Scan for the cell matching the given text and deliver its (X, Y) coordinate at center. 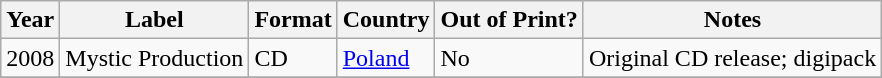
Year (30, 20)
Out of Print? (509, 20)
Poland (386, 58)
Mystic Production (154, 58)
No (509, 58)
Original CD release; digipack (732, 58)
Format (293, 20)
Notes (732, 20)
Country (386, 20)
Label (154, 20)
CD (293, 58)
2008 (30, 58)
